Return (x, y) of the center of cell containing provided text 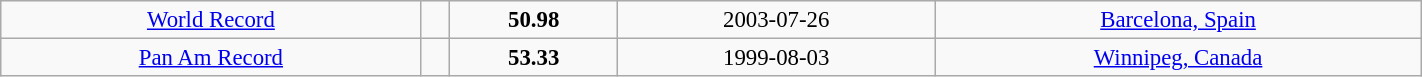
Barcelona, Spain (1178, 20)
Pan Am Record (211, 58)
2003-07-26 (776, 20)
World Record (211, 20)
53.33 (534, 58)
1999-08-03 (776, 58)
Winnipeg, Canada (1178, 58)
50.98 (534, 20)
